Find where the given text appears and provide that cell's center as (x, y) coordinate. 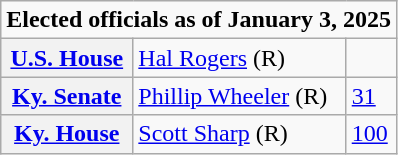
Ky. House (67, 134)
Phillip Wheeler (R) (240, 96)
Ky. Senate (67, 96)
Elected officials as of January 3, 2025 (199, 20)
31 (371, 96)
U.S. House (67, 58)
Scott Sharp (R) (240, 134)
100 (371, 134)
Hal Rogers (R) (240, 58)
